Detect which cell encompasses the target text, then output its (x, y) center coordinate. 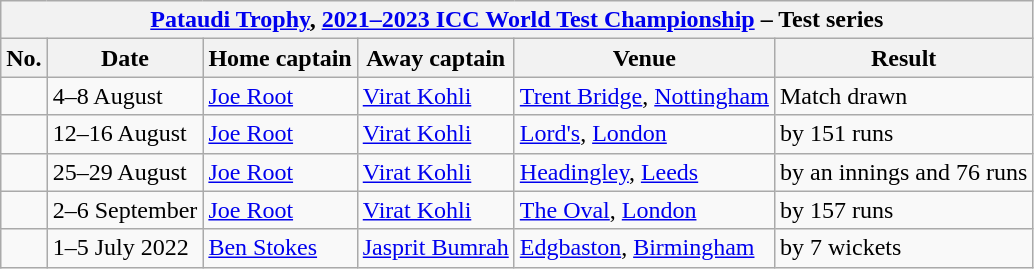
Ben Stokes (280, 248)
Pataudi Trophy, 2021–2023 ICC World Test Championship – Test series (517, 20)
by 151 runs (903, 134)
Jasprit Bumrah (436, 248)
Away captain (436, 58)
1–5 July 2022 (125, 248)
4–8 August (125, 96)
Edgbaston, Birmingham (644, 248)
25–29 August (125, 172)
Headingley, Leeds (644, 172)
2–6 September (125, 210)
No. (24, 58)
by an innings and 76 runs (903, 172)
by 7 wickets (903, 248)
Result (903, 58)
by 157 runs (903, 210)
Home captain (280, 58)
The Oval, London (644, 210)
12–16 August (125, 134)
Venue (644, 58)
Trent Bridge, Nottingham (644, 96)
Match drawn (903, 96)
Date (125, 58)
Lord's, London (644, 134)
